For the text-containing cell, return its midpoint in (X, Y) coordinate format. 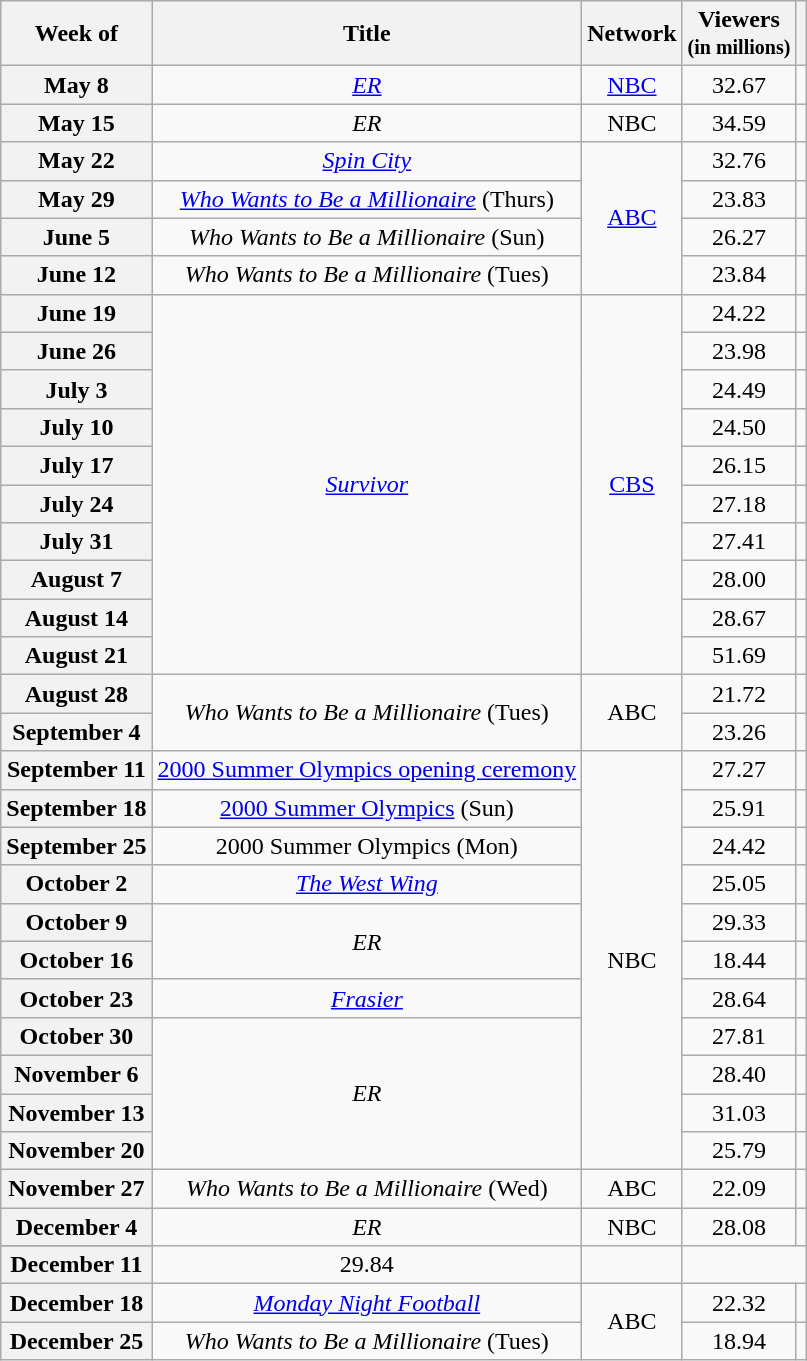
September 11 (76, 770)
51.69 (739, 656)
December 25 (76, 1341)
27.41 (739, 542)
June 12 (76, 275)
November 20 (76, 1151)
June 26 (76, 351)
December 18 (76, 1303)
July 3 (76, 389)
Survivor (367, 484)
26.27 (739, 237)
29.33 (739, 922)
Title (367, 34)
Network (632, 34)
July 17 (76, 465)
2000 Summer Olympics (Sun) (367, 808)
32.67 (739, 85)
November 27 (76, 1189)
25.79 (739, 1151)
29.84 (367, 1265)
December 11 (76, 1265)
July 24 (76, 503)
18.94 (739, 1341)
21.72 (739, 694)
August 21 (76, 656)
27.18 (739, 503)
22.09 (739, 1189)
28.00 (739, 580)
June 5 (76, 237)
September 4 (76, 732)
23.83 (739, 199)
May 22 (76, 161)
June 19 (76, 313)
Who Wants to Be a Millionaire (Thurs) (367, 199)
23.98 (739, 351)
25.05 (739, 884)
28.67 (739, 618)
December 4 (76, 1227)
September 18 (76, 808)
34.59 (739, 123)
August 7 (76, 580)
25.91 (739, 808)
Who Wants to Be a Millionaire (Wed) (367, 1189)
CBS (632, 484)
July 10 (76, 427)
October 2 (76, 884)
Viewers(in millions) (739, 34)
24.50 (739, 427)
24.42 (739, 846)
July 31 (76, 542)
May 29 (76, 199)
27.27 (739, 770)
August 14 (76, 618)
24.49 (739, 389)
24.22 (739, 313)
October 16 (76, 960)
23.26 (739, 732)
28.08 (739, 1227)
May 8 (76, 85)
26.15 (739, 465)
Monday Night Football (367, 1303)
28.40 (739, 1074)
The West Wing (367, 884)
Week of (76, 34)
September 25 (76, 846)
27.81 (739, 1036)
Who Wants to Be a Millionaire (Sun) (367, 237)
2000 Summer Olympics opening ceremony (367, 770)
Frasier (367, 998)
August 28 (76, 694)
November 13 (76, 1113)
October 30 (76, 1036)
23.84 (739, 275)
32.76 (739, 161)
October 23 (76, 998)
18.44 (739, 960)
2000 Summer Olympics (Mon) (367, 846)
November 6 (76, 1074)
31.03 (739, 1113)
28.64 (739, 998)
October 9 (76, 922)
22.32 (739, 1303)
May 15 (76, 123)
Spin City (367, 161)
